For the text-containing cell, return its midpoint in [X, Y] coordinate format. 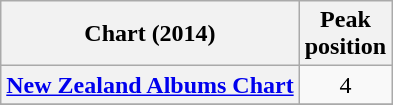
Chart (2014) [150, 34]
4 [345, 85]
New Zealand Albums Chart [150, 85]
Peakposition [345, 34]
